Return the [X, Y] coordinate for the center point of the cell that contains the specified text.  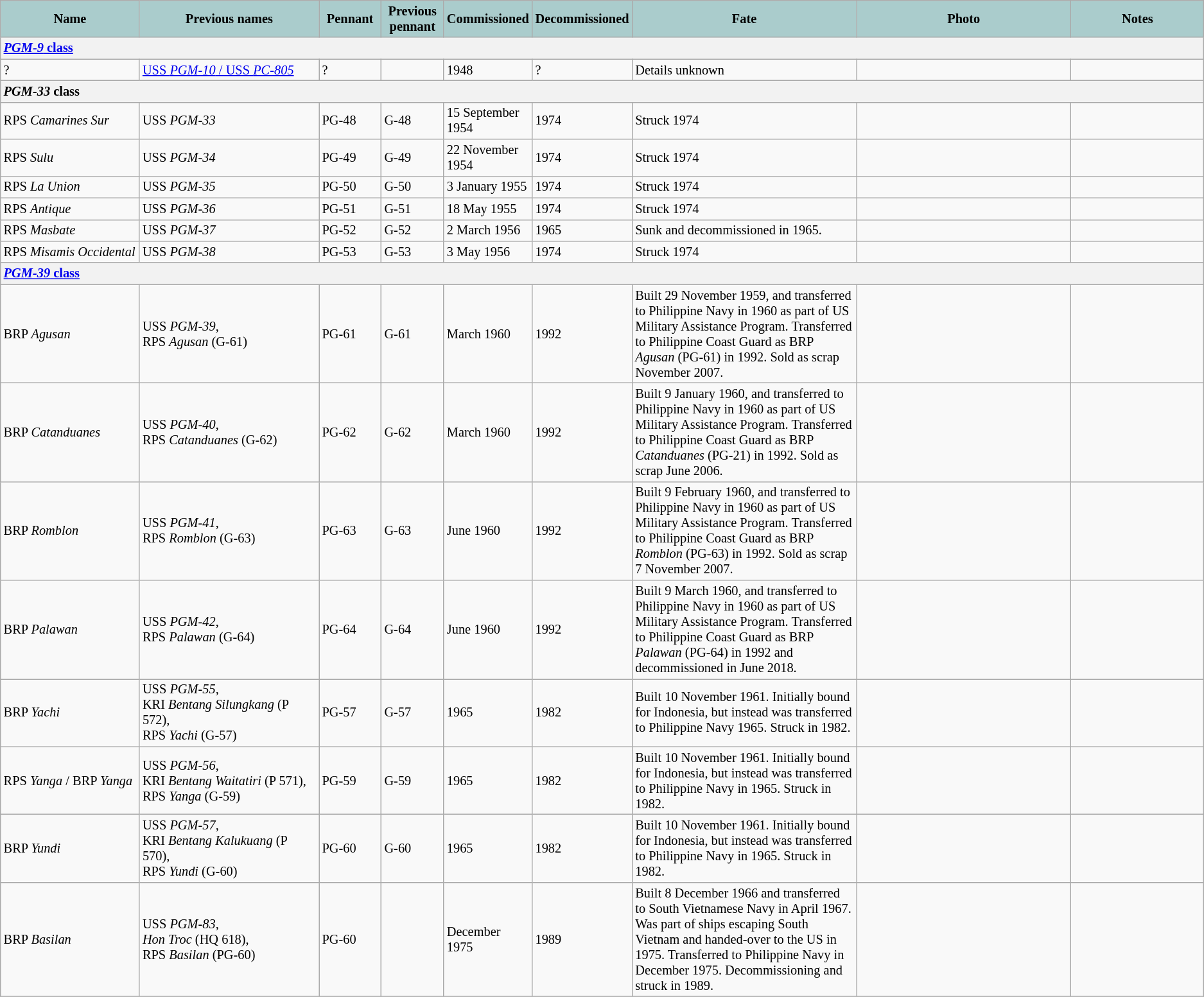
USS PGM-38 [229, 252]
1948 [488, 70]
BRP Basilan [70, 939]
USS PGM-35 [229, 187]
USS PGM-42,RPS Palawan (G-64) [229, 630]
RPS Camarines Sur [70, 121]
BRP Yundi [70, 848]
USS PGM-33 [229, 121]
G-57 [412, 713]
G-50 [412, 187]
PG-48 [351, 121]
Fate [744, 19]
Sunk and decommissioned in 1965. [744, 230]
G-64 [412, 630]
PG-64 [351, 630]
BRP Catanduanes [70, 432]
1989 [582, 939]
PG-62 [351, 432]
USS PGM-56,KRI Bentang Waitatiri (P 571),RPS Yanga (G-59) [229, 781]
PGM-9 class [602, 48]
BRP Yachi [70, 713]
G-63 [412, 531]
PG-59 [351, 781]
PG-53 [351, 252]
PG-51 [351, 209]
Photo [964, 19]
Decommissioned [582, 19]
RPS Misamis Occidental [70, 252]
USS PGM-37 [229, 230]
Previous names [229, 19]
Previous pennant [412, 19]
G-51 [412, 209]
Built 10 November 1961. Initially bound for Indonesia, but instead was transferred to Philippine Navy 1965. Struck in 1982. [744, 713]
Details unknown [744, 70]
USS PGM-39,RPS Agusan (G-61) [229, 334]
USS PGM-57,KRI Bentang Kalukuang (P 570),RPS Yundi (G-60) [229, 848]
PGM-39 class [602, 273]
18 May 1955 [488, 209]
RPS La Union [70, 187]
USS PGM-83,Hon Troc (HQ 618),RPS Basilan (PG-60) [229, 939]
PG-50 [351, 187]
USS PGM-41,RPS Romblon (G-63) [229, 531]
BRP Romblon [70, 531]
G-61 [412, 334]
Notes [1138, 19]
PGM-33 class [602, 91]
PG-49 [351, 158]
USS PGM-34 [229, 158]
USS PGM-55,KRI Bentang Silungkang (P 572),RPS Yachi (G-57) [229, 713]
G-60 [412, 848]
PG-61 [351, 334]
PG-57 [351, 713]
3 January 1955 [488, 187]
15 September 1954 [488, 121]
G-48 [412, 121]
BRP Agusan [70, 334]
RPS Masbate [70, 230]
PG-63 [351, 531]
RPS Sulu [70, 158]
BRP Palawan [70, 630]
USS PGM-10 / USS PC-805 [229, 70]
RPS Antique [70, 209]
USS PGM-40,RPS Catanduanes (G-62) [229, 432]
G-53 [412, 252]
G-49 [412, 158]
2 March 1956 [488, 230]
Name [70, 19]
3 May 1956 [488, 252]
RPS Yanga / BRP Yanga [70, 781]
G-59 [412, 781]
22 November 1954 [488, 158]
PG-52 [351, 230]
Commissioned [488, 19]
Pennant [351, 19]
December 1975 [488, 939]
USS PGM-36 [229, 209]
G-52 [412, 230]
G-62 [412, 432]
